Extract the (x, y) coordinate from the center of the cell holding the provided text.  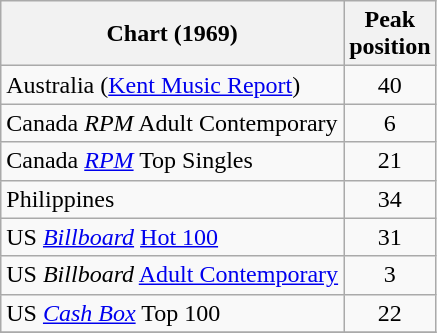
Chart (1969) (172, 34)
34 (390, 199)
21 (390, 161)
Australia (Kent Music Report) (172, 85)
40 (390, 85)
US Billboard Adult Contemporary (172, 275)
3 (390, 275)
Canada RPM Top Singles (172, 161)
6 (390, 123)
US Billboard Hot 100 (172, 237)
US Cash Box Top 100 (172, 313)
22 (390, 313)
31 (390, 237)
Philippines (172, 199)
Canada RPM Adult Contemporary (172, 123)
Peakposition (390, 34)
